Output the (x, y) coordinate of the center of the cell containing the given text.  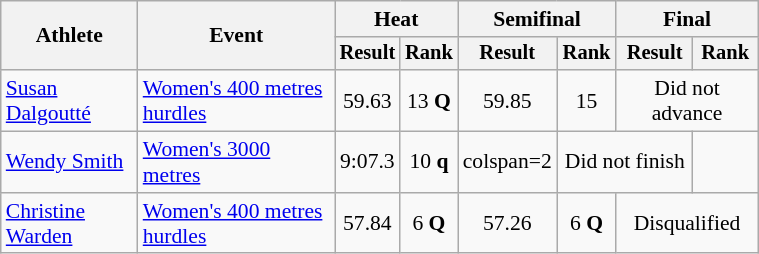
15 (587, 100)
Disqualified (686, 224)
Wendy Smith (70, 162)
Heat (396, 19)
59.63 (368, 100)
10 q (429, 162)
Women's 3000 metres (236, 162)
57.26 (508, 224)
Susan Dalgoutté (70, 100)
Did not finish (625, 162)
Athlete (70, 36)
59.85 (508, 100)
Christine Warden (70, 224)
Final (686, 19)
9:07.3 (368, 162)
13 Q (429, 100)
Did not advance (686, 100)
colspan=2 (508, 162)
Semifinal (538, 19)
57.84 (368, 224)
Event (236, 36)
